For the text-containing cell, return its midpoint in [X, Y] coordinate format. 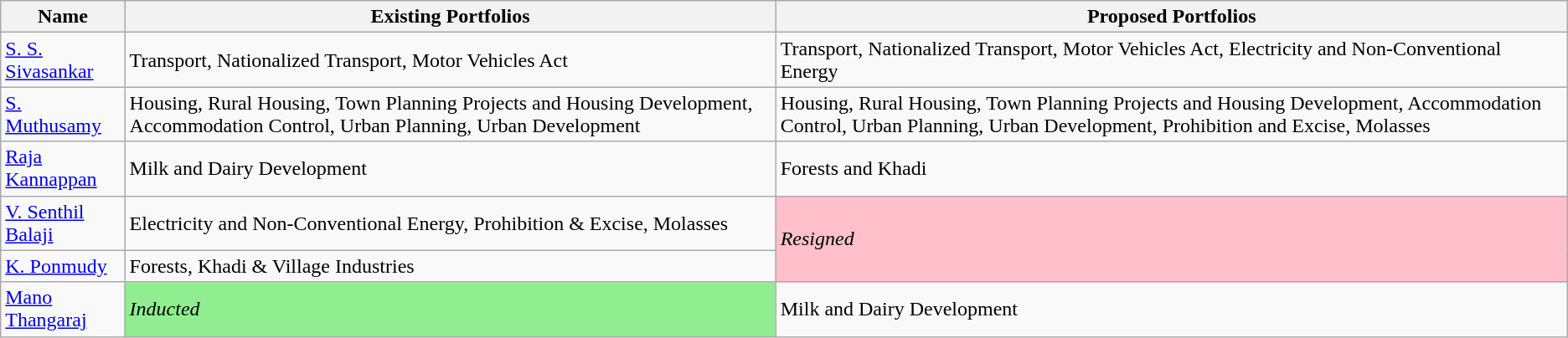
Forests, Khadi & Village Industries [451, 266]
Name [63, 17]
Resigned [1171, 239]
S. Muthusamy [63, 114]
Mano Thangaraj [63, 310]
Electricity and Non-Conventional Energy, Prohibition & Excise, Molasses [451, 223]
Transport, Nationalized Transport, Motor Vehicles Act, Electricity and Non-Conventional Energy [1171, 60]
Inducted [451, 310]
Forests and Khadi [1171, 169]
K. Ponmudy [63, 266]
Existing Portfolios [451, 17]
Transport, Nationalized Transport, Motor Vehicles Act [451, 60]
V. Senthil Balaji [63, 223]
Housing, Rural Housing, Town Planning Projects and Housing Development, Accommodation Control, Urban Planning, Urban Development [451, 114]
S. S. Sivasankar [63, 60]
Raja Kannappan [63, 169]
Proposed Portfolios [1171, 17]
